Return [X, Y] of the center of cell containing provided text 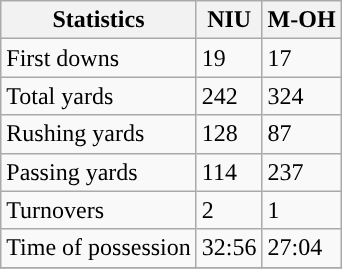
Time of possession [99, 248]
242 [229, 96]
Turnovers [99, 210]
M-OH [302, 20]
1 [302, 210]
Statistics [99, 20]
17 [302, 58]
87 [302, 134]
114 [229, 172]
19 [229, 58]
2 [229, 210]
Total yards [99, 96]
NIU [229, 20]
128 [229, 134]
32:56 [229, 248]
First downs [99, 58]
324 [302, 96]
237 [302, 172]
27:04 [302, 248]
Passing yards [99, 172]
Rushing yards [99, 134]
